From the cell containing the given text, extract its center point as [x, y] coordinate. 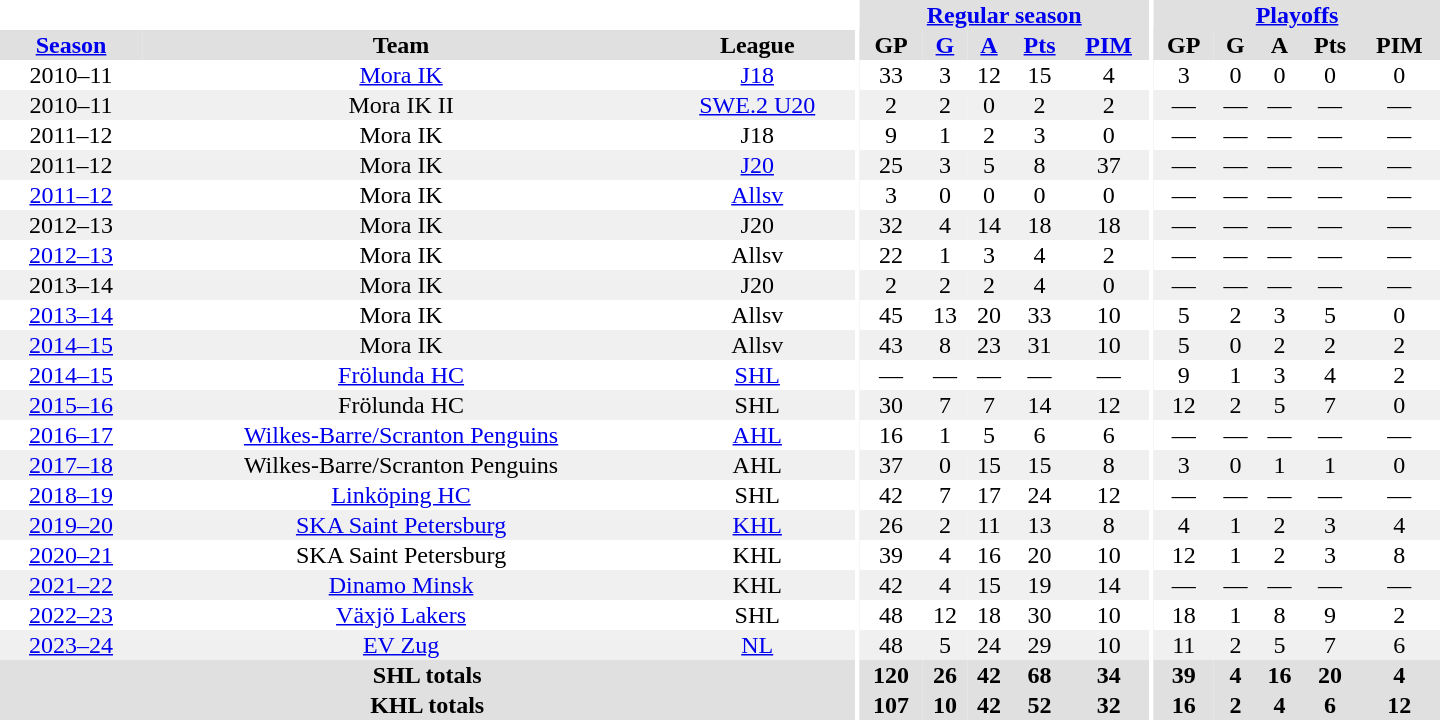
2017–18 [71, 465]
22 [891, 255]
2020–21 [71, 555]
31 [1040, 345]
EV Zug [401, 645]
17 [989, 495]
25 [891, 165]
2022–23 [71, 615]
45 [891, 315]
Playoffs [1297, 15]
NL [757, 645]
League [757, 45]
Season [71, 45]
68 [1040, 675]
52 [1040, 705]
43 [891, 345]
120 [891, 675]
2023–24 [71, 645]
SWE.2 U20 [757, 105]
29 [1040, 645]
19 [1040, 585]
2019–20 [71, 525]
Team [401, 45]
Linköping HC [401, 495]
Dinamo Minsk [401, 585]
Växjö Lakers [401, 615]
2015–16 [71, 405]
Regular season [1004, 15]
2016–17 [71, 435]
34 [1108, 675]
Mora IK II [401, 105]
107 [891, 705]
23 [989, 345]
2018–19 [71, 495]
2021–22 [71, 585]
KHL totals [427, 705]
SHL totals [427, 675]
